Extract the (X, Y) coordinate from the center of the cell holding the provided text.  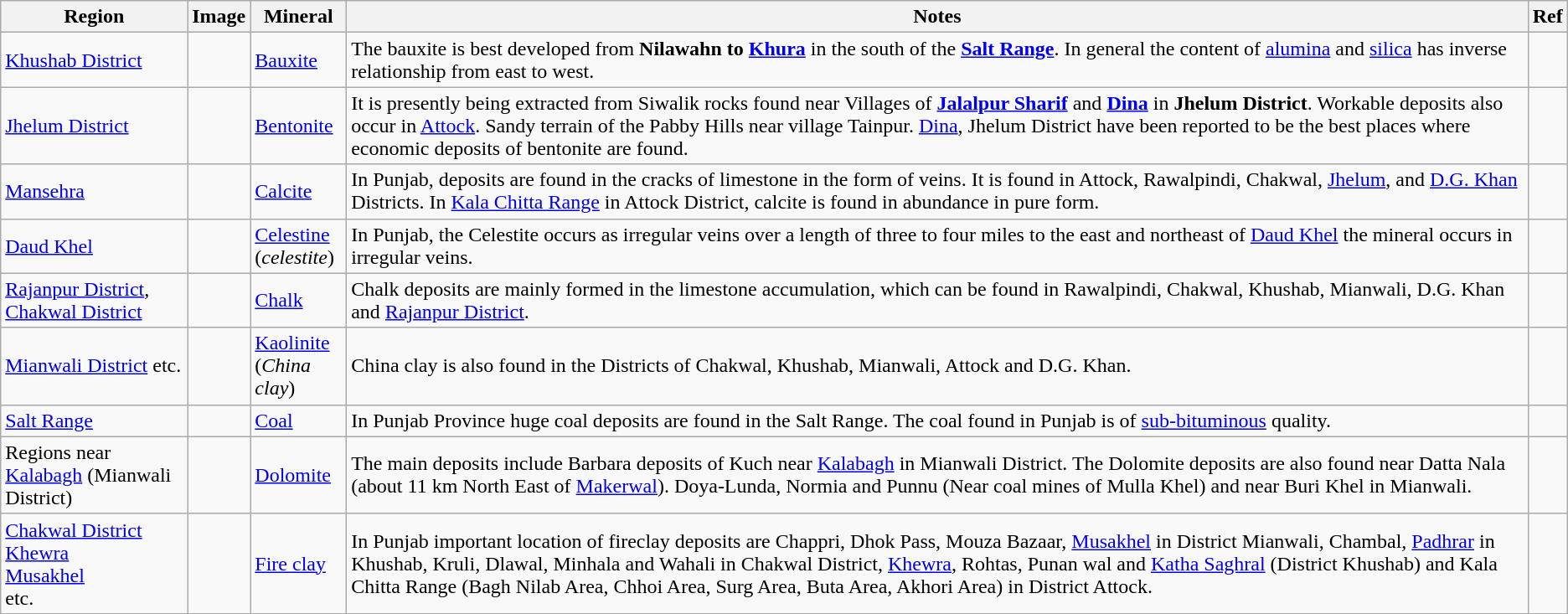
Mansehra (94, 191)
Dolomite (298, 475)
Coal (298, 421)
Mineral (298, 17)
Regions near Kalabagh (Mianwali District) (94, 475)
Rajanpur District, Chakwal District (94, 300)
Ref (1548, 17)
Fire clay (298, 563)
Region (94, 17)
Daud Khel (94, 246)
Chakwal DistrictKhewraMusakheletc. (94, 563)
Bentonite (298, 126)
Calcite (298, 191)
Jhelum District (94, 126)
Image (219, 17)
Chalk (298, 300)
Notes (938, 17)
Celestine(celestite) (298, 246)
Kaolinite(China clay) (298, 366)
China clay is also found in the Districts of Chakwal, Khushab, Mianwali, Attock and D.G. Khan. (938, 366)
In Punjab Province huge coal deposits are found in the Salt Range. The coal found in Punjab is of sub-bituminous quality. (938, 421)
Salt Range (94, 421)
Bauxite (298, 60)
Khushab District (94, 60)
Mianwali District etc. (94, 366)
